Determine the [x, y] coordinate at the center of the cell enclosing the given text.  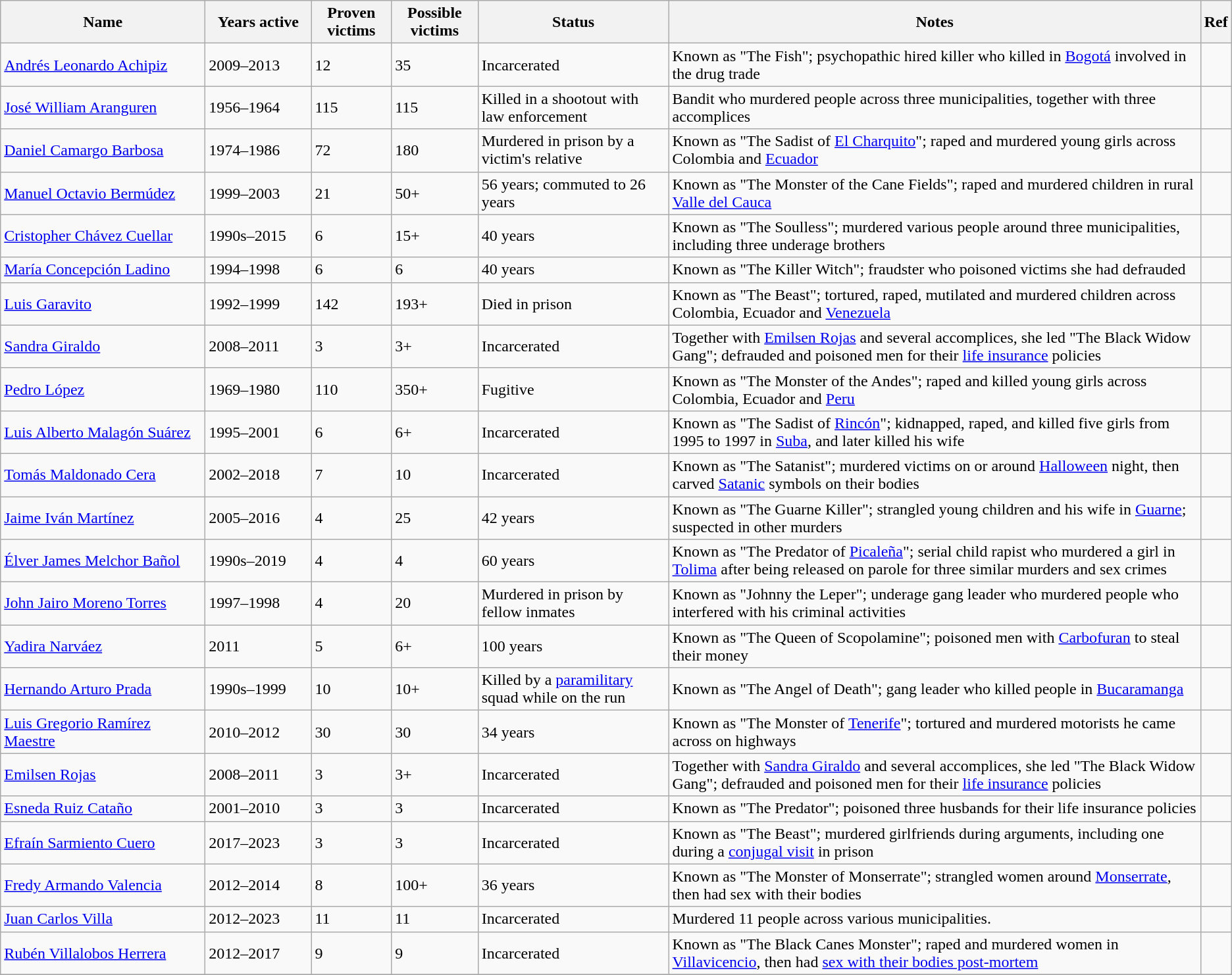
15+ [434, 236]
Killed by a paramilitary squad while on the run [573, 689]
Luis Alberto Malagón Suárez [103, 432]
Jaime Iván Martínez [103, 517]
Hernando Arturo Prada [103, 689]
25 [434, 517]
10+ [434, 689]
Sandra Giraldo [103, 346]
Proven victims [351, 22]
2011 [258, 646]
Notes [935, 22]
1974–1986 [258, 150]
Tomás Maldonado Cera [103, 475]
Known as "The Guarne Killer"; strangled young children and his wife in Guarne; suspected in other murders [935, 517]
Efraín Sarmiento Cuero [103, 842]
50+ [434, 193]
Rubén Villalobos Herrera [103, 953]
Murdered 11 people across various municipalities. [935, 919]
John Jairo Moreno Torres [103, 604]
Known as "The Monster of Tenerife"; tortured and murdered motorists he came across on highways [935, 732]
21 [351, 193]
Daniel Camargo Barbosa [103, 150]
Pedro López [103, 389]
12 [351, 64]
1992–1999 [258, 304]
20 [434, 604]
Juan Carlos Villa [103, 919]
Yadira Narváez [103, 646]
100+ [434, 886]
Together with Sandra Giraldo and several accomplices, she led "The Black Widow Gang"; defrauded and poisoned men for their life insurance policies [935, 775]
1997–1998 [258, 604]
Emilsen Rojas [103, 775]
Known as "The Black Canes Monster"; raped and murdered women in Villavicencio, then had sex with their bodies post-mortem [935, 953]
1995–2001 [258, 432]
Known as "The Angel of Death"; gang leader who killed people in Bucaramanga [935, 689]
2012–2017 [258, 953]
Manuel Octavio Bermúdez [103, 193]
110 [351, 389]
42 years [573, 517]
2001–2010 [258, 809]
2012–2014 [258, 886]
1990s–1999 [258, 689]
142 [351, 304]
Known as "The Monster of the Cane Fields"; raped and murdered children in rural Valle del Cauca [935, 193]
56 years; commuted to 26 years [573, 193]
Known as "The Monster of the Andes"; raped and killed young girls across Colombia, Ecuador and Peru [935, 389]
Years active [258, 22]
2002–2018 [258, 475]
Bandit who murdered people across three municipalities, together with three accomplices [935, 108]
Luis Gregorio Ramírez Maestre [103, 732]
1990s–2019 [258, 561]
Known as "The Monster of Monserrate"; strangled women around Monserrate, then had sex with their bodies [935, 886]
Murdered in prison by a victim's relative [573, 150]
193+ [434, 304]
Known as "The Sadist of Rincón"; kidnapped, raped, and killed five girls from 1995 to 1997 in Suba, and later killed his wife [935, 432]
Known as "The Fish"; psychopathic hired killer who killed in Bogotá involved in the drug trade [935, 64]
36 years [573, 886]
Luis Garavito [103, 304]
35 [434, 64]
Ref [1216, 22]
1990s–2015 [258, 236]
Together with Emilsen Rojas and several accomplices, she led "The Black Widow Gang"; defrauded and poisoned men for their life insurance policies [935, 346]
72 [351, 150]
7 [351, 475]
Known as "The Beast"; murdered girlfriends during arguments, including one during a conjugal visit in prison [935, 842]
34 years [573, 732]
100 years [573, 646]
1956–1964 [258, 108]
Known as "The Soulless"; murdered various people around three municipalities, including three underage brothers [935, 236]
1999–2003 [258, 193]
2010–2012 [258, 732]
María Concepción Ladino [103, 270]
Known as "The Beast"; tortured, raped, mutilated and murdered children across Colombia, Ecuador and Venezuela [935, 304]
2009–2013 [258, 64]
Killed in a shootout with law enforcement [573, 108]
Known as "The Killer Witch"; fraudster who poisoned victims she had defrauded [935, 270]
Fugitive [573, 389]
Andrés Leonardo Achipiz [103, 64]
Murdered in prison by fellow inmates [573, 604]
60 years [573, 561]
Possible victims [434, 22]
Esneda Ruiz Cataño [103, 809]
1994–1998 [258, 270]
8 [351, 886]
Known as "The Queen of Scopolamine"; poisoned men with Carbofuran to steal their money [935, 646]
Name [103, 22]
Known as "The Sadist of El Charquito"; raped and murdered young girls across Colombia and Ecuador [935, 150]
1969–1980 [258, 389]
5 [351, 646]
Died in prison [573, 304]
350+ [434, 389]
Status [573, 22]
180 [434, 150]
2012–2023 [258, 919]
José William Aranguren [103, 108]
2017–2023 [258, 842]
Known as "The Predator"; poisoned three husbands for their life insurance policies [935, 809]
Élver James Melchor Bañol [103, 561]
Cristopher Chávez Cuellar [103, 236]
2005–2016 [258, 517]
Known as "The Satanist"; murdered victims on or around Halloween night, then carved Satanic symbols on their bodies [935, 475]
Fredy Armando Valencia [103, 886]
Known as "Johnny the Leper"; underage gang leader who murdered people who interfered with his criminal activities [935, 604]
